Determine the (X, Y) coordinate at the center of the cell enclosing the given text.  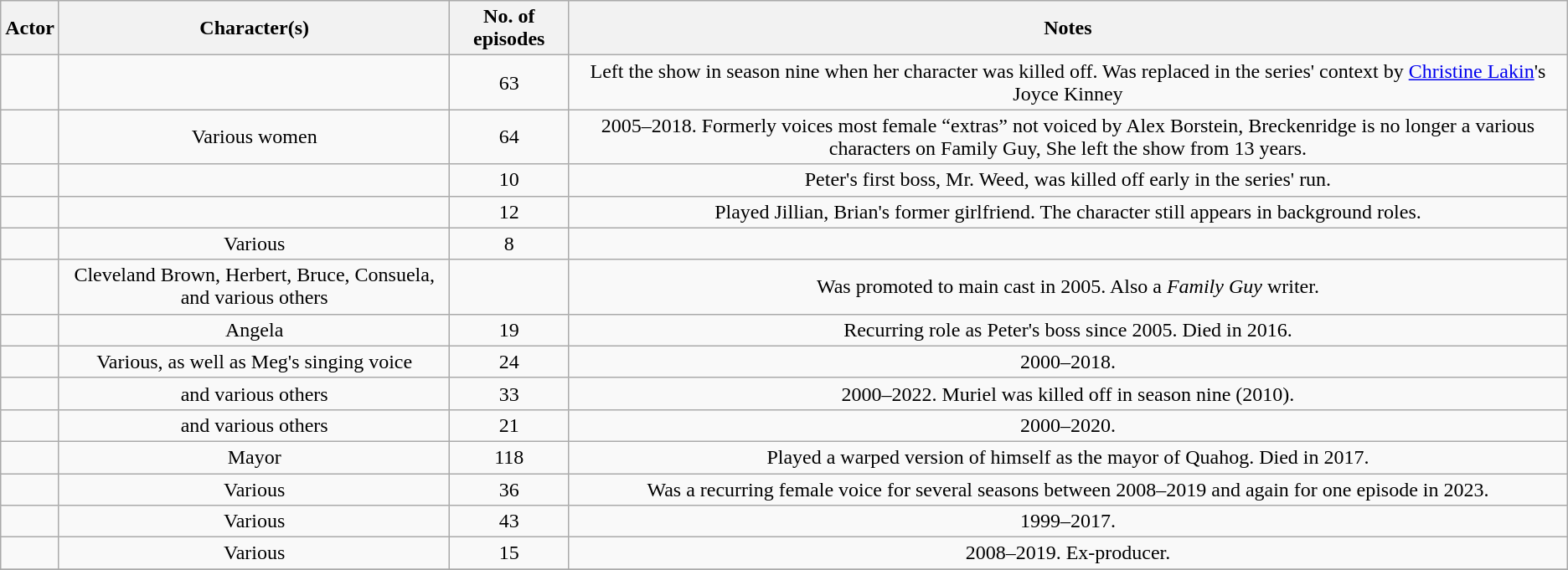
Angela (254, 330)
24 (509, 362)
Various women (254, 137)
10 (509, 180)
Was promoted to main cast in 2005. Also a Family Guy writer. (1069, 286)
Peter's first boss, Mr. Weed, was killed off early in the series' run. (1069, 180)
Actor (30, 28)
Various, as well as Meg's singing voice (254, 362)
No. of episodes (509, 28)
33 (509, 393)
43 (509, 521)
1999–2017. (1069, 521)
2000–2020. (1069, 425)
15 (509, 553)
Notes (1069, 28)
21 (509, 425)
Character(s) (254, 28)
2008–2019. Ex-producer. (1069, 553)
12 (509, 212)
Cleveland Brown, Herbert, Bruce, Consuela, and various others (254, 286)
Was a recurring female voice for several seasons between 2008–2019 and again for one episode in 2023. (1069, 490)
36 (509, 490)
Played a warped version of himself as the mayor of Quahog. Died in 2017. (1069, 457)
Recurring role as Peter's boss since 2005. Died in 2016. (1069, 330)
2000–2018. (1069, 362)
8 (509, 244)
63 (509, 82)
Played Jillian, Brian's former girlfriend. The character still appears in background roles. (1069, 212)
Mayor (254, 457)
118 (509, 457)
64 (509, 137)
2000–2022. Muriel was killed off in season nine (2010). (1069, 393)
Left the show in season nine when her character was killed off. Was replaced in the series' context by Christine Lakin's Joyce Kinney (1069, 82)
19 (509, 330)
